Determine the (x, y) coordinate at the center of the cell enclosing the given text.  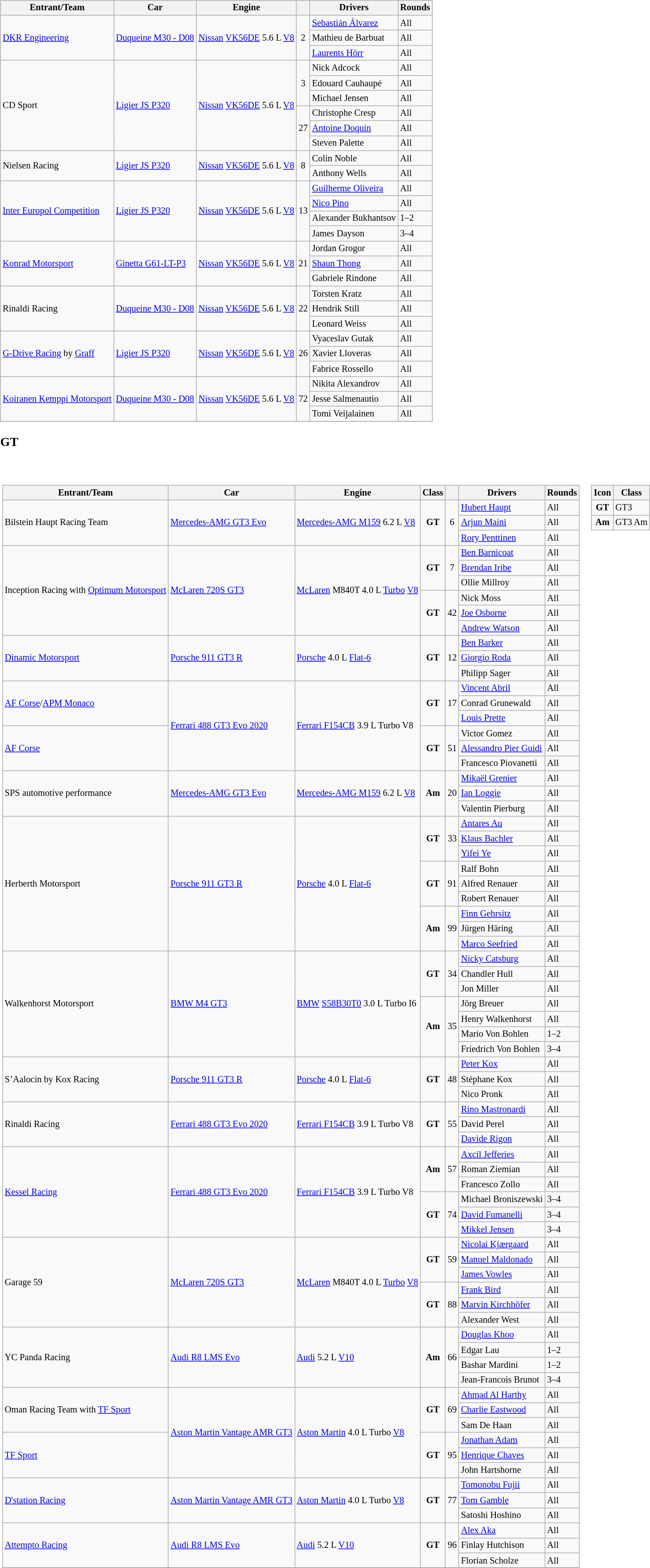
Jean-Francois Brunot (502, 1380)
SPS automotive performance (86, 794)
YC Panda Racing (86, 1358)
Garage 59 (86, 1282)
Nielsen Racing (57, 165)
Stéphane Kox (502, 1079)
DKR Engineering (57, 38)
2 (303, 38)
51 (452, 748)
Rino Mastronardi (502, 1109)
Jordan Grogor (354, 248)
95 (452, 1455)
Antoine Doquin (354, 128)
Jürgen Häring (502, 929)
Klaus Bachler (502, 839)
James Dayson (354, 233)
Nicky Catsburg (502, 959)
17 (452, 703)
Charlie Eastwood (502, 1410)
Kessel Racing (86, 1192)
Davide Rigon (502, 1139)
Mikaël Grenier (502, 778)
59 (452, 1259)
Marvin Kirchhöfer (502, 1305)
Antares Au (502, 824)
66 (452, 1358)
48 (452, 1079)
Ginetta G61-LT-P3 (155, 264)
Ben Barker (502, 643)
33 (452, 838)
3 (303, 83)
Roman Ziemian (502, 1169)
BMW S58B30T0 3.0 L Turbo I6 (358, 1004)
Nico Pino (354, 203)
69 (452, 1410)
Axcil Jefferies (502, 1154)
91 (452, 884)
Icon (602, 493)
Andrew Watson (502, 628)
Michael Broniszewski (502, 1199)
Nicolai Kjærgaard (502, 1244)
Alessandro Pier Guidi (502, 748)
34 (452, 974)
88 (452, 1305)
Douglas Khoo (502, 1335)
BMW M4 GT3 (232, 1004)
Leonard Weiss (354, 324)
99 (452, 929)
Jörg Breuer (502, 1004)
D'station Racing (86, 1501)
Herberth Motorsport (86, 884)
Henry Walkenhorst (502, 1019)
Conrad Grunewald (502, 703)
13 (303, 211)
Shaun Thong (354, 264)
20 (452, 794)
55 (452, 1124)
Laurents Hörr (354, 53)
Nick Moss (502, 598)
Alexander Bukhantsov (354, 219)
TF Sport (86, 1455)
Alex Aka (502, 1530)
Frank Bird (502, 1290)
Fabrice Rossello (354, 369)
Xavier Lloveras (354, 354)
26 (303, 354)
Yifei Ye (502, 853)
Joe Osborne (502, 613)
Konrad Motorsport (57, 264)
Philipp Sager (502, 673)
Steven Palette (354, 143)
Nikita Alexandrov (354, 384)
22 (303, 308)
Torsten Kratz (354, 294)
Inter Europol Competition (57, 211)
Dinamic Motorsport (86, 658)
Finn Gehrsitz (502, 914)
Alexander West (502, 1320)
74 (452, 1215)
Arjun Maini (502, 523)
Anthony Wells (354, 173)
AF Corse (86, 748)
Edouard Cauhaupé (354, 83)
Tomonobu Fujii (502, 1485)
Jon Miller (502, 989)
Hubert Haupt (502, 508)
Giorgio Roda (502, 658)
Colin Noble (354, 158)
G-Drive Racing by Graff (57, 354)
Mario Von Bohlen (502, 1034)
Ian Loggie (502, 794)
Florian Scholze (502, 1560)
Satoshi Hoshino (502, 1515)
Rory Penttinen (502, 538)
Mikkel Jensen (502, 1230)
Alfred Renauer (502, 884)
Christophe Cresp (354, 113)
21 (303, 264)
Robert Renauer (502, 899)
7 (452, 568)
Chandler Hull (502, 974)
42 (452, 613)
Jonathan Adam (502, 1440)
Oman Racing Team with TF Sport (86, 1410)
John Hartshorne (502, 1470)
77 (452, 1501)
Bashar Mardini (502, 1365)
72 (303, 399)
Nick Adcock (354, 68)
David Fumanelli (502, 1215)
Vyaceslav Gutak (354, 339)
12 (452, 658)
Ollie Millroy (502, 583)
35 (452, 1027)
Francesco Piovanetti (502, 763)
Guilherme Oliveira (354, 189)
Mathieu de Barbuat (354, 38)
Louis Prette (502, 718)
Nico Pronk (502, 1094)
Peter Kox (502, 1064)
Finlay Hutchison (502, 1546)
Gabriele Rindone (354, 278)
Bilstein Haupt Racing Team (86, 523)
Hendrik Still (354, 309)
James Vowles (502, 1275)
Tom Gamble (502, 1501)
David Perel (502, 1124)
Attempto Racing (86, 1545)
Michael Jensen (354, 98)
GT3 Am (632, 523)
GT3 (632, 508)
Ben Barnicoat (502, 553)
Marco Seefried (502, 944)
CD Sport (57, 105)
Walkenhorst Motorsport (86, 1004)
Henrique Chaves (502, 1455)
AF Corse/APM Monaco (86, 703)
Ahmad Al Harthy (502, 1395)
Koiranen Kemppi Motorsport (57, 399)
6 (452, 523)
Sam De Haan (502, 1425)
27 (303, 128)
Brendan Iribe (502, 568)
Edgar Lau (502, 1350)
Friedrich Von Bohlen (502, 1049)
Tomi Veijalainen (354, 414)
Valentin Pierburg (502, 808)
Manuel Maldonado (502, 1260)
57 (452, 1169)
Jesse Salmenautio (354, 399)
8 (303, 165)
Vincent Abril (502, 688)
Ralf Bohn (502, 869)
96 (452, 1545)
Inception Racing with Optimum Motorsport (86, 590)
Victor Gomez (502, 733)
Francesco Zollo (502, 1185)
S’Aalocin by Kox Racing (86, 1079)
Sebastián Álvarez (354, 23)
